Pinpoint the cell where the given text exists, returning its [x, y] midpoint coordinate. 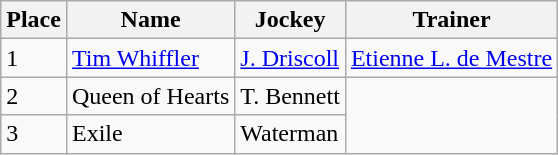
Tim Whiffler [150, 58]
Trainer [451, 20]
Exile [150, 134]
Name [150, 20]
Etienne L. de Mestre [451, 58]
2 [34, 96]
Place [34, 20]
3 [34, 134]
Waterman [290, 134]
J. Driscoll [290, 58]
1 [34, 58]
Queen of Hearts [150, 96]
Jockey [290, 20]
T. Bennett [290, 96]
